Search for the cell housing the specified text and yield its (X, Y) center coordinate. 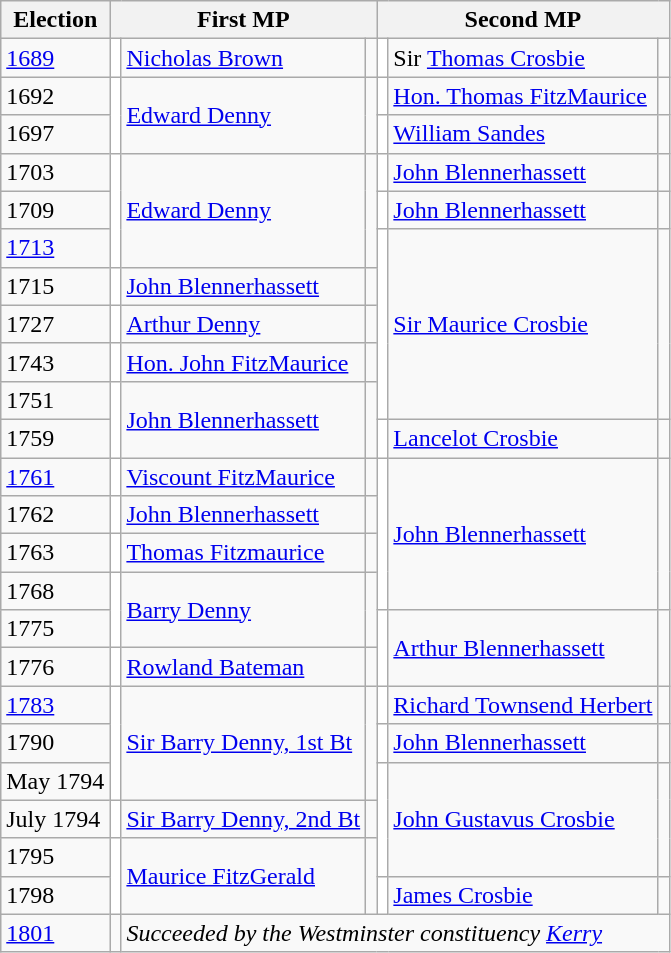
James Crosbie (523, 895)
Thomas Fitzmaurice (244, 553)
Maurice FitzGerald (244, 876)
1703 (56, 172)
1692 (56, 96)
Election (56, 20)
1715 (56, 286)
1751 (56, 400)
Arthur Denny (244, 324)
1689 (56, 58)
Arthur Blennerhassett (523, 648)
Richard Townsend Herbert (523, 705)
1776 (56, 667)
Sir Thomas Crosbie (523, 58)
1713 (56, 248)
Sir Barry Denny, 1st Bt (244, 743)
1783 (56, 705)
Barry Denny (244, 610)
1727 (56, 324)
1775 (56, 629)
Sir Barry Denny, 2nd Bt (244, 819)
Lancelot Crosbie (523, 438)
William Sandes (523, 134)
Hon. John FitzMaurice (244, 362)
Nicholas Brown (244, 58)
1768 (56, 591)
1763 (56, 553)
July 1794 (56, 819)
John Gustavus Crosbie (523, 819)
1709 (56, 210)
1697 (56, 134)
Rowland Bateman (244, 667)
Succeeded by the Westminster constituency Kerry (395, 933)
1743 (56, 362)
1795 (56, 857)
May 1794 (56, 781)
Hon. Thomas FitzMaurice (523, 96)
Sir Maurice Crosbie (523, 324)
1761 (56, 477)
1790 (56, 743)
1759 (56, 438)
1762 (56, 515)
Viscount FitzMaurice (244, 477)
1798 (56, 895)
First MP (244, 20)
Second MP (523, 20)
1801 (56, 933)
